Extract the [x, y] coordinate from the center of the cell holding the provided text.  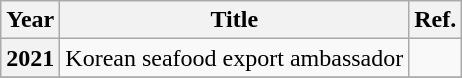
Korean seafood export ambassador [234, 58]
Ref. [436, 20]
Title [234, 20]
Year [30, 20]
2021 [30, 58]
